Scan for the cell matching the given text and deliver its (X, Y) coordinate at center. 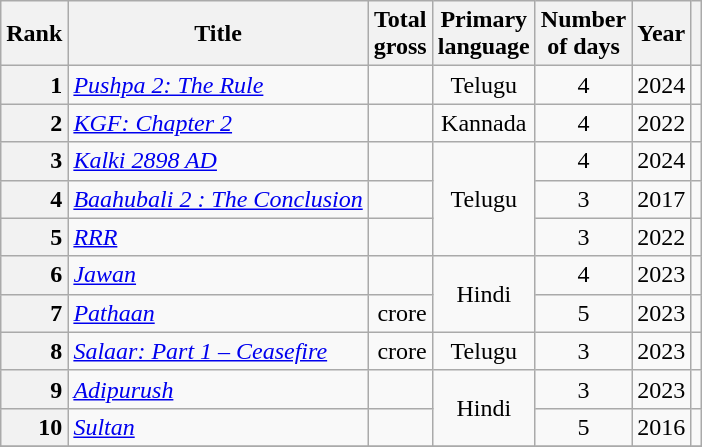
10 (34, 427)
Rank (34, 34)
KGF: Chapter 2 (218, 123)
1 (34, 85)
9 (34, 389)
6 (34, 275)
Jawan (218, 275)
Title (218, 34)
RRR (218, 237)
7 (34, 313)
Numberof days (583, 34)
2 (34, 123)
Year (662, 34)
Pathaan (218, 313)
Sultan (218, 427)
Kannada (484, 123)
2016 (662, 427)
Pushpa 2: The Rule (218, 85)
2017 (662, 199)
Totalgross (400, 34)
8 (34, 351)
Baahubali 2 : The Conclusion (218, 199)
Salaar: Part 1 – Ceasefire (218, 351)
Adipurush (218, 389)
Primarylanguage (484, 34)
Kalki 2898 AD (218, 161)
